Detect which cell encompasses the target text, then output its [X, Y] center coordinate. 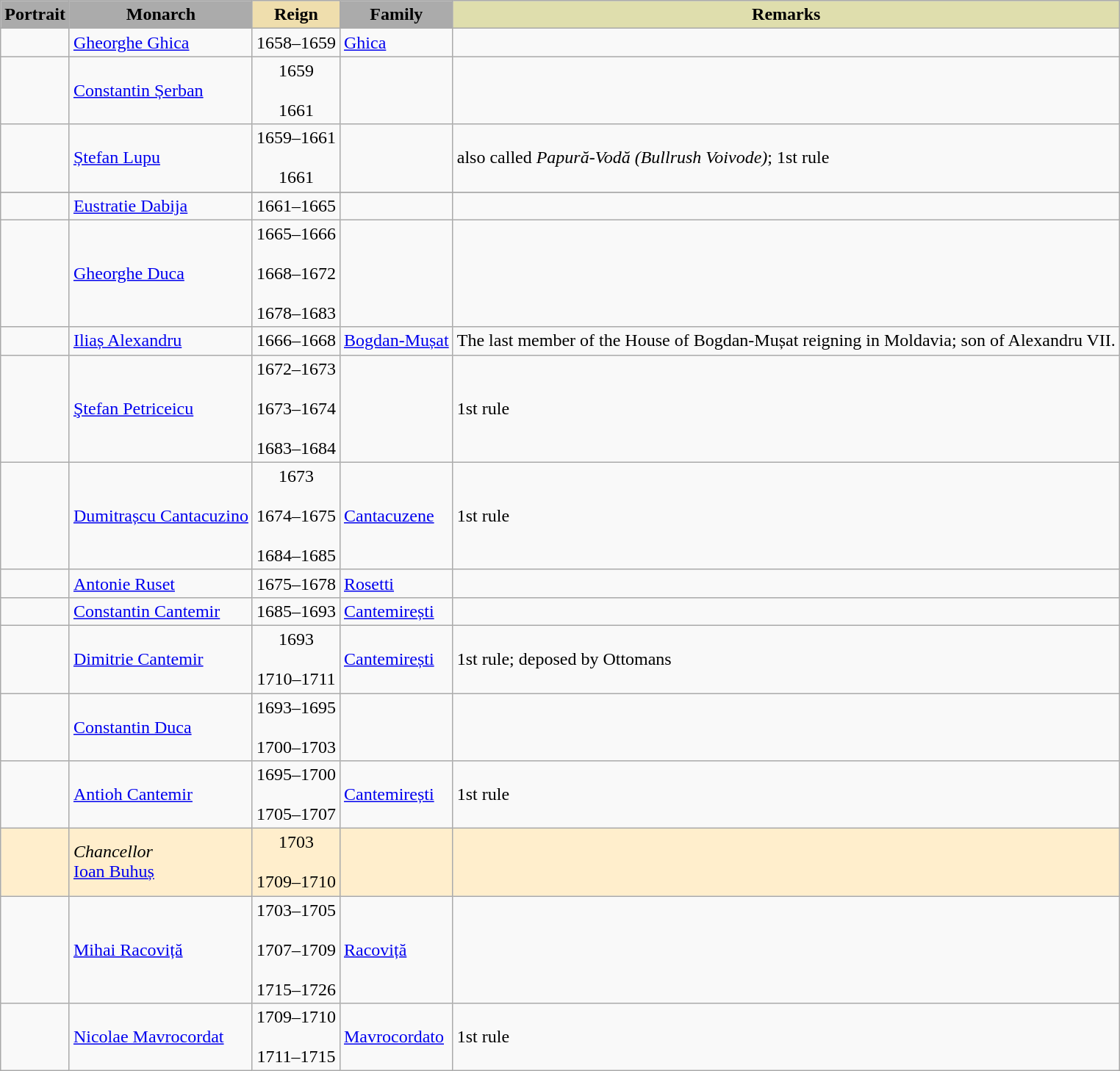
Constantin Cantemir [160, 611]
Portrait [35, 15]
Iliaș Alexandru [160, 341]
Mihai Racoviță [160, 950]
1693–16951700–1703 [295, 727]
Cantacuzene [396, 516]
Nicolae Mavrocordat [160, 1037]
1661–1665 [295, 206]
1666–1668 [295, 341]
Racoviță [396, 950]
Antonie Ruset [160, 583]
also called Papură-Vodă (Bullrush Voivode); 1st rule [786, 158]
Dumitrașcu Cantacuzino [160, 516]
Mavrocordato [396, 1037]
Monarch [160, 15]
1665–16661668–16721678–1683 [295, 273]
Gheorghe Duca [160, 273]
1672–16731673–16741683–1684 [295, 408]
1st rule; deposed by Ottomans [786, 659]
16731674–16751684–1685 [295, 516]
1675–1678 [295, 583]
17031709–1710 [295, 862]
Bogdan-Mușat [396, 341]
1659–16611661 [295, 158]
16931710–1711 [295, 659]
16591661 [295, 90]
Antioh Cantemir [160, 795]
1703–17051707–17091715–1726 [295, 950]
Eustratie Dabija [160, 206]
Rosetti [396, 583]
Ştefan Petriceicu [160, 408]
1709–17101711–1715 [295, 1037]
Ștefan Lupu [160, 158]
Constantin Duca [160, 727]
1685–1693 [295, 611]
ChancellorIoan Buhuș [160, 862]
The last member of the House of Bogdan-Mușat reigning in Moldavia; son of Alexandru VII. [786, 341]
Gheorghe Ghica [160, 43]
1695–17001705–1707 [295, 795]
Constantin Șerban [160, 90]
Ghica [396, 43]
1658–1659 [295, 43]
Dimitrie Cantemir [160, 659]
Remarks [786, 15]
Family [396, 15]
Reign [295, 15]
